Return the [x, y] coordinate for the center point of the cell that contains the specified text.  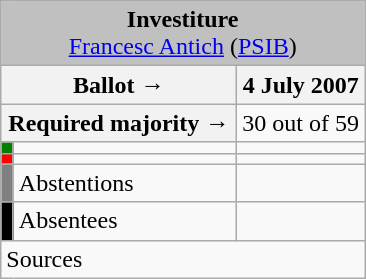
Sources [183, 259]
30 out of 59 [301, 123]
Required majority → [119, 123]
4 July 2007 [301, 85]
Abstentions [125, 183]
Absentees [125, 221]
InvestitureFrancesc Antich (PSIB) [183, 34]
Ballot → [119, 85]
